Return the (x, y) coordinate for the center point of the cell that contains the specified text.  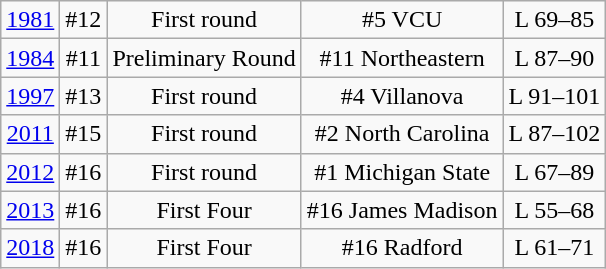
#12 (84, 20)
L 55–68 (554, 210)
L 87–90 (554, 58)
L 69–85 (554, 20)
#15 (84, 134)
2012 (30, 172)
#13 (84, 96)
#4 Villanova (402, 96)
L 67–89 (554, 172)
L 61–71 (554, 248)
Preliminary Round (204, 58)
L 87–102 (554, 134)
#2 North Carolina (402, 134)
1981 (30, 20)
#11 (84, 58)
1997 (30, 96)
#16 Radford (402, 248)
2011 (30, 134)
2018 (30, 248)
#5 VCU (402, 20)
1984 (30, 58)
L 91–101 (554, 96)
2013 (30, 210)
#11 Northeastern (402, 58)
#1 Michigan State (402, 172)
#16 James Madison (402, 210)
